Pinpoint the cell where the given text exists, returning its [x, y] midpoint coordinate. 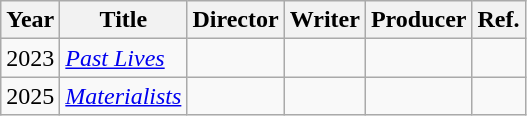
Year [30, 20]
2023 [30, 58]
Writer [324, 20]
Ref. [498, 20]
Producer [418, 20]
Materialists [124, 96]
2025 [30, 96]
Director [236, 20]
Past Lives [124, 58]
Title [124, 20]
